For the text-containing cell, return its midpoint in [x, y] coordinate format. 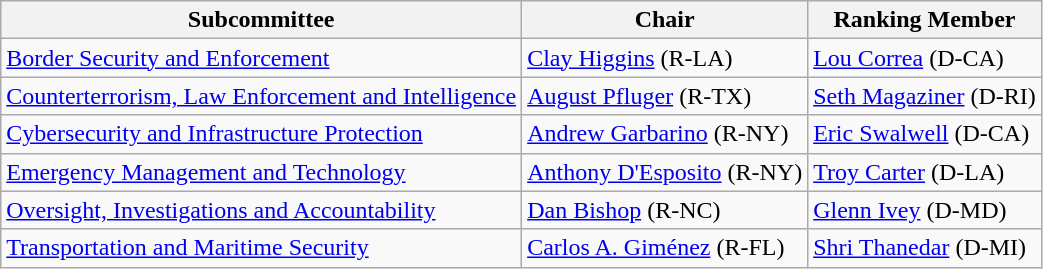
Lou Correa (D-CA) [925, 58]
Ranking Member [925, 20]
Subcommittee [262, 20]
Andrew Garbarino (R-NY) [665, 134]
Transportation and Maritime Security [262, 248]
Seth Magaziner (D-RI) [925, 96]
Eric Swalwell (D-CA) [925, 134]
Troy Carter (D-LA) [925, 172]
Chair [665, 20]
Counterterrorism, Law Enforcement and Intelligence [262, 96]
Anthony D'Esposito (R-NY) [665, 172]
Dan Bishop (R-NC) [665, 210]
Border Security and Enforcement [262, 58]
Glenn Ivey (D-MD) [925, 210]
August Pfluger (R-TX) [665, 96]
Cybersecurity and Infrastructure Protection [262, 134]
Carlos A. Giménez (R-FL) [665, 248]
Shri Thanedar (D-MI) [925, 248]
Emergency Management and Technology [262, 172]
Oversight, Investigations and Accountability [262, 210]
Clay Higgins (R-LA) [665, 58]
